Detect which cell encompasses the target text, then output its [X, Y] center coordinate. 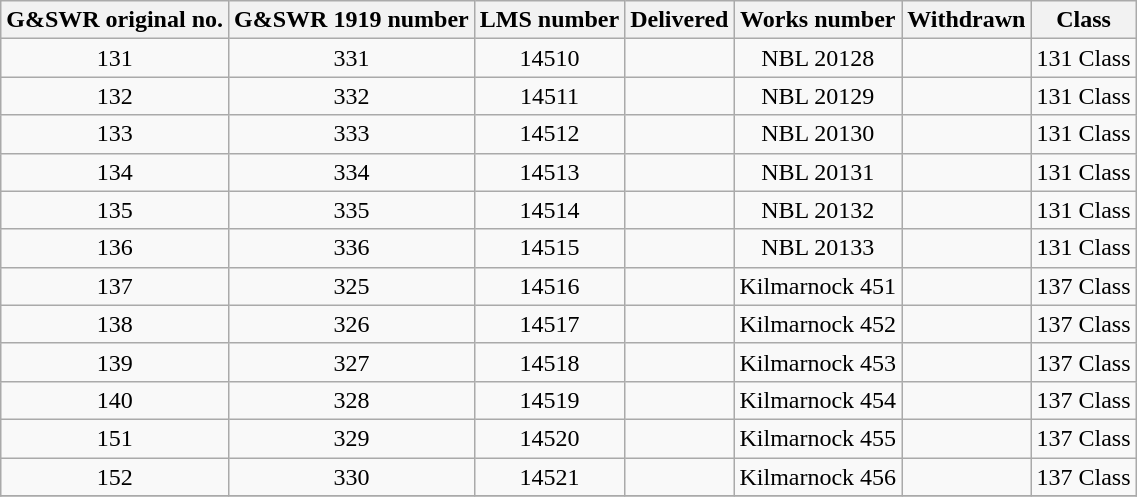
14512 [549, 134]
14511 [549, 96]
NBL 20128 [818, 58]
328 [352, 400]
14520 [549, 438]
14513 [549, 172]
Kilmarnock 453 [818, 362]
NBL 20132 [818, 210]
132 [115, 96]
334 [352, 172]
Class [1084, 20]
133 [115, 134]
14516 [549, 286]
137 [115, 286]
Delivered [680, 20]
G&SWR 1919 number [352, 20]
Kilmarnock 451 [818, 286]
327 [352, 362]
333 [352, 134]
Kilmarnock 452 [818, 324]
14510 [549, 58]
NBL 20133 [818, 248]
Works number [818, 20]
NBL 20129 [818, 96]
LMS number [549, 20]
335 [352, 210]
336 [352, 248]
NBL 20130 [818, 134]
325 [352, 286]
Kilmarnock 454 [818, 400]
332 [352, 96]
152 [115, 477]
140 [115, 400]
Withdrawn [966, 20]
14518 [549, 362]
14521 [549, 477]
14517 [549, 324]
135 [115, 210]
134 [115, 172]
136 [115, 248]
14519 [549, 400]
Kilmarnock 456 [818, 477]
Kilmarnock 455 [818, 438]
138 [115, 324]
329 [352, 438]
131 [115, 58]
NBL 20131 [818, 172]
139 [115, 362]
14514 [549, 210]
151 [115, 438]
G&SWR original no. [115, 20]
326 [352, 324]
330 [352, 477]
331 [352, 58]
14515 [549, 248]
